Capture the cell that displays the provided text and extract its (x, y) central coordinate. 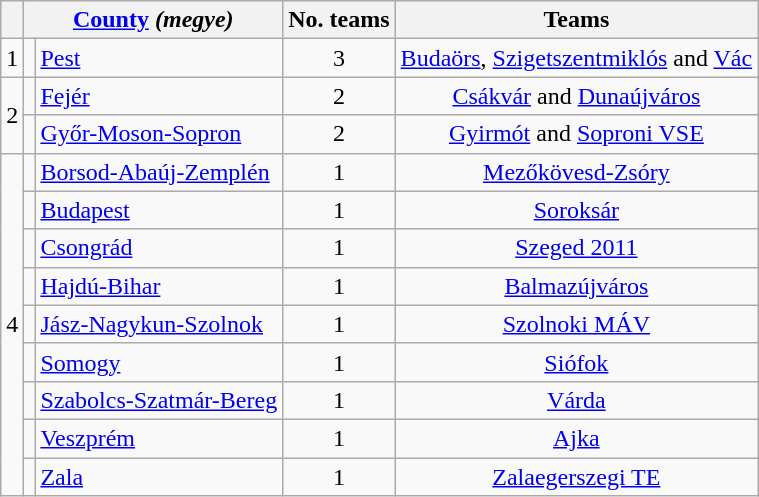
Somogy (159, 362)
3 (339, 58)
Siófok (576, 362)
Győr-Moson-Sopron (159, 134)
Szeged 2011 (576, 248)
Borsod-Abaúj-Zemplén (159, 172)
Veszprém (159, 438)
Szolnoki MÁV (576, 324)
Szabolcs-Szatmár-Bereg (159, 400)
No. teams (339, 20)
4 (12, 324)
Budapest (159, 210)
Csákvár and Dunaújváros (576, 96)
Teams (576, 20)
Ajka (576, 438)
Zala (159, 477)
Hajdú-Bihar (159, 286)
Balmazújváros (576, 286)
Csongrád (159, 248)
Soroksár (576, 210)
Budaörs, Szigetszentmiklós and Vác (576, 58)
Mezőkövesd-Zsóry (576, 172)
Gyirmót and Soproni VSE (576, 134)
Zalaegerszegi TE (576, 477)
Jász-Nagykun-Szolnok (159, 324)
Várda (576, 400)
Fejér (159, 96)
County (megye) (154, 20)
Pest (159, 58)
